For the text-containing cell, return its midpoint in (x, y) coordinate format. 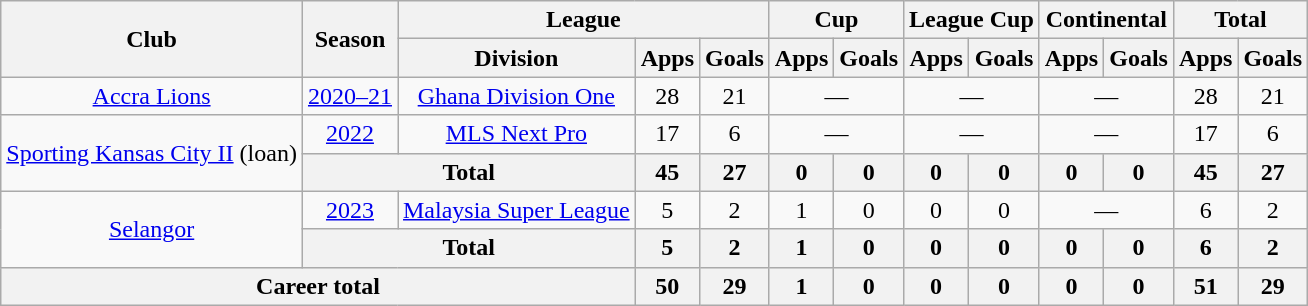
Selangor (152, 229)
Career total (318, 286)
Accra Lions (152, 96)
2022 (350, 134)
2023 (350, 210)
Continental (1106, 20)
Ghana Division One (517, 96)
2020–21 (350, 96)
Malaysia Super League (517, 210)
50 (667, 286)
51 (1205, 286)
Club (152, 39)
MLS Next Pro (517, 134)
Division (517, 58)
League (584, 20)
Sporting Kansas City II (loan) (152, 153)
Cup (836, 20)
League Cup (972, 20)
Season (350, 39)
